Extract the [X, Y] coordinate from the center of the cell holding the provided text.  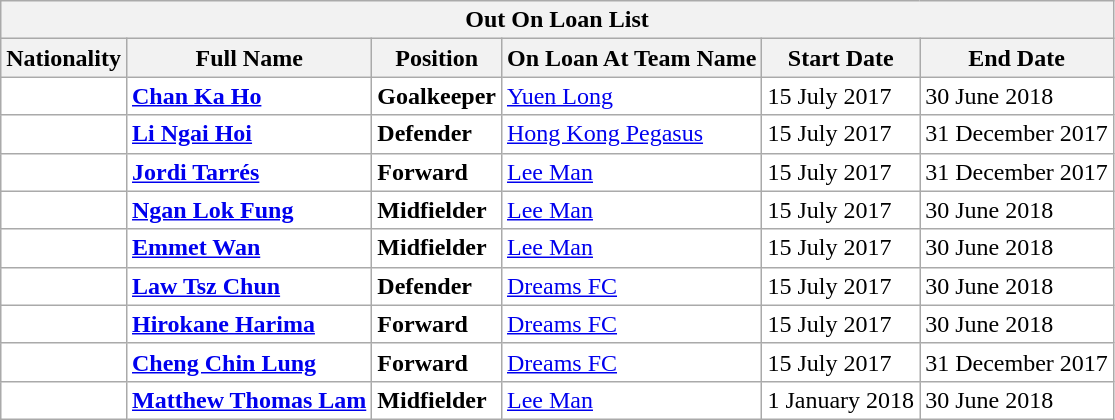
Start Date [841, 58]
Law Tsz Chun [248, 286]
Ngan Lok Fung [248, 210]
Hong Kong Pegasus [631, 134]
Emmet Wan [248, 248]
Cheng Chin Lung [248, 362]
Jordi Tarrés [248, 172]
Goalkeeper [437, 96]
Position [437, 58]
Matthew Thomas Lam [248, 400]
End Date [1017, 58]
Chan Ka Ho [248, 96]
Nationality [64, 58]
Yuen Long [631, 96]
Li Ngai Hoi [248, 134]
On Loan At Team Name [631, 58]
1 January 2018 [841, 400]
Full Name [248, 58]
Hirokane Harima [248, 324]
Out On Loan List [558, 20]
